Return the [x, y] coordinate for the center point of the cell that contains the specified text.  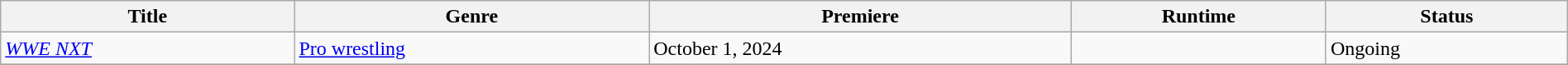
Pro wrestling [471, 48]
Premiere [860, 17]
Runtime [1198, 17]
Title [147, 17]
Status [1446, 17]
October 1, 2024 [860, 48]
Ongoing [1446, 48]
Genre [471, 17]
WWE NXT [147, 48]
